Determine the [x, y] coordinate at the center of the cell enclosing the given text.  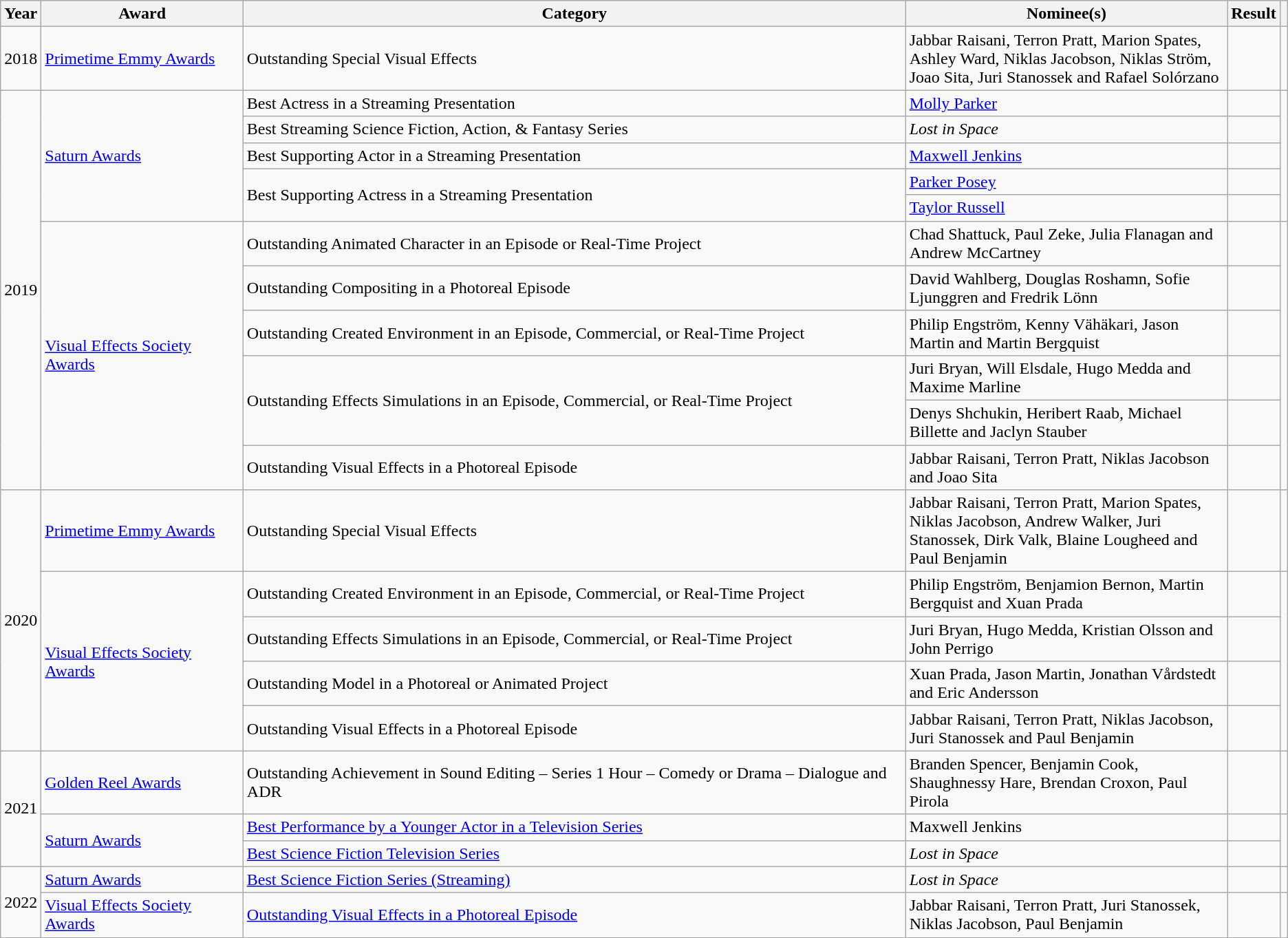
Year [21, 14]
Taylor Russell [1066, 208]
Best Science Fiction Series (Streaming) [574, 880]
Jabbar Raisani, Terron Pratt, Marion Spates, Niklas Jacobson, Andrew Walker, Juri Stanossek, Dirk Valk, Blaine Lougheed and Paul Benjamin [1066, 531]
Best Science Fiction Television Series [574, 853]
Molly Parker [1066, 103]
David Wahlberg, Douglas Roshamn, Sofie Ljunggren and Fredrik Lönn [1066, 288]
Jabbar Raisani, Terron Pratt, Niklas Jacobson, Juri Stanossek and Paul Benjamin [1066, 728]
Philip Engström, Benjamion Bernon, Martin Bergquist and Xuan Prada [1066, 595]
Branden Spencer, Benjamin Cook, Shaughnessy Hare, Brendan Croxon, Paul Pirola [1066, 782]
Jabbar Raisani, Terron Pratt, Niklas Jacobson and Joao Sita [1066, 467]
Golden Reel Awards [142, 782]
Outstanding Animated Character in an Episode or Real-Time Project [574, 244]
Best Streaming Science Fiction, Action, & Fantasy Series [574, 129]
Juri Bryan, Hugo Medda, Kristian Olsson and John Perrigo [1066, 639]
Philip Engström, Kenny Vähäkari, Jason Martin and Martin Bergquist [1066, 333]
Best Performance by a Younger Actor in a Television Series [574, 827]
2021 [21, 809]
Jabbar Raisani, Terron Pratt, Marion Spates, Ashley Ward, Niklas Jacobson, Niklas Ström, Joao Sita, Juri Stanossek and Rafael Solórzano [1066, 58]
Xuan Prada, Jason Martin, Jonathan Vårdstedt and Eric Andersson [1066, 684]
Award [142, 14]
Best Supporting Actress in a Streaming Presentation [574, 195]
Nominee(s) [1066, 14]
Jabbar Raisani, Terron Pratt, Juri Stanossek, Niklas Jacobson, Paul Benjamin [1066, 915]
Best Actress in a Streaming Presentation [574, 103]
Parker Posey [1066, 182]
2019 [21, 290]
2018 [21, 58]
Outstanding Model in a Photoreal or Animated Project [574, 684]
Category [574, 14]
Denys Shchukin, Heribert Raab, Michael Billette and Jaclyn Stauber [1066, 423]
Outstanding Compositing in a Photoreal Episode [574, 288]
Outstanding Achievement in Sound Editing – Series 1 Hour – Comedy or Drama – Dialogue and ADR [574, 782]
2020 [21, 621]
2022 [21, 902]
Result [1254, 14]
Juri Bryan, Will Elsdale, Hugo Medda and Maxime Marline [1066, 377]
Chad Shattuck, Paul Zeke, Julia Flanagan and Andrew McCartney [1066, 244]
Best Supporting Actor in a Streaming Presentation [574, 156]
